Scan for the cell matching the given text and deliver its (x, y) coordinate at center. 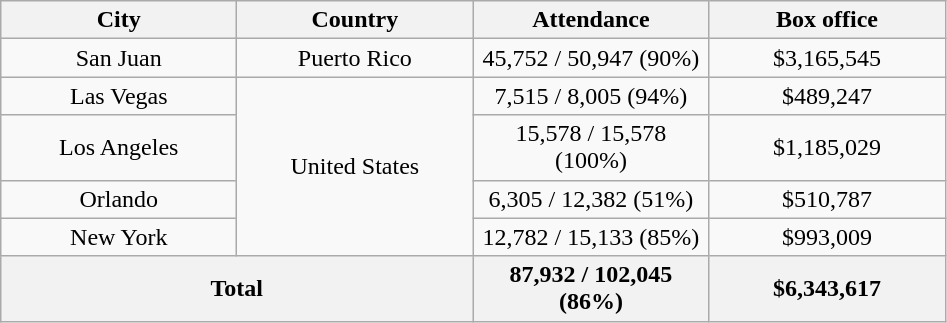
$1,185,029 (827, 148)
New York (119, 237)
$489,247 (827, 96)
Los Angeles (119, 148)
Puerto Rico (355, 58)
$6,343,617 (827, 288)
Las Vegas (119, 96)
15,578 / 15,578 (100%) (591, 148)
12,782 / 15,133 (85%) (591, 237)
7,515 / 8,005 (94%) (591, 96)
45,752 / 50,947 (90%) (591, 58)
$3,165,545 (827, 58)
$510,787 (827, 199)
Orlando (119, 199)
Country (355, 20)
Box office (827, 20)
City (119, 20)
United States (355, 166)
6,305 / 12,382 (51%) (591, 199)
87,932 / 102,045 (86%) (591, 288)
San Juan (119, 58)
$993,009 (827, 237)
Total (237, 288)
Attendance (591, 20)
